Find where the given text appears and provide that cell's center as (X, Y) coordinate. 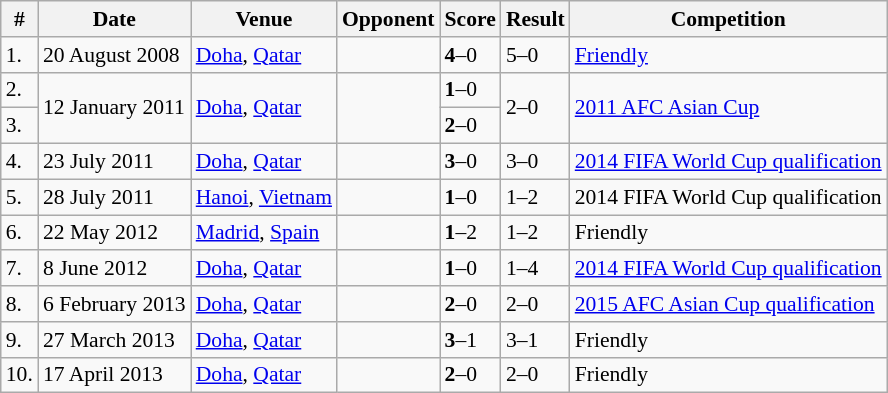
8 June 2012 (114, 269)
Result (536, 19)
2. (20, 90)
1. (20, 55)
4–0 (470, 55)
Competition (728, 19)
Score (470, 19)
10. (20, 375)
7. (20, 269)
20 August 2008 (114, 55)
Opponent (388, 19)
6 February 2013 (114, 304)
9. (20, 340)
28 July 2011 (114, 197)
Madrid, Spain (264, 233)
2015 AFC Asian Cup qualification (728, 304)
22 May 2012 (114, 233)
8. (20, 304)
12 January 2011 (114, 108)
1–4 (536, 269)
4. (20, 162)
23 July 2011 (114, 162)
Hanoi, Vietnam (264, 197)
3. (20, 126)
Venue (264, 19)
Date (114, 19)
6. (20, 233)
27 March 2013 (114, 340)
5–0 (536, 55)
# (20, 19)
5. (20, 197)
17 April 2013 (114, 375)
2011 AFC Asian Cup (728, 108)
